Determine the (x, y) coordinate at the center of the cell enclosing the given text.  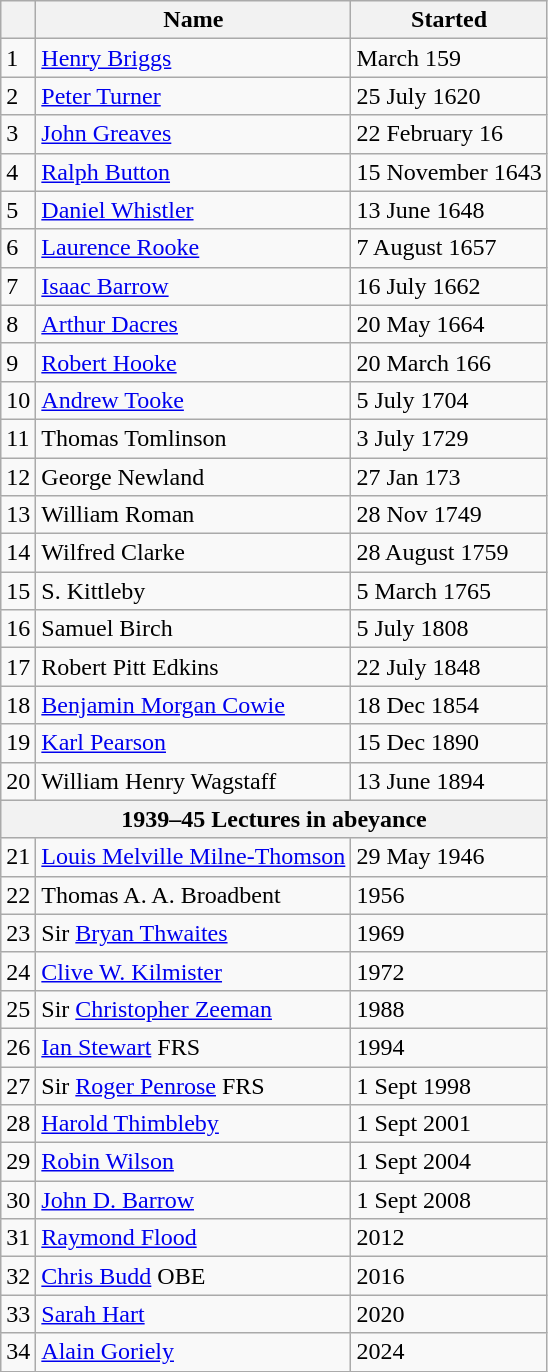
25 July 1620 (449, 96)
George Newland (194, 477)
1939–45 Lectures in abeyance (274, 819)
Louis Melville Milne-Thomson (194, 857)
8 (18, 324)
31 (18, 1238)
4 (18, 172)
Sir Christopher Zeeman (194, 1009)
25 (18, 1009)
Isaac Barrow (194, 286)
William Henry Wagstaff (194, 781)
2024 (449, 1352)
27 Jan 173 (449, 477)
1 Sept 2001 (449, 1124)
Arthur Dacres (194, 324)
5 July 1808 (449, 629)
Henry Briggs (194, 58)
5 March 1765 (449, 591)
1956 (449, 895)
24 (18, 971)
12 (18, 477)
18 (18, 705)
1988 (449, 1009)
10 (18, 400)
14 (18, 553)
Peter Turner (194, 96)
1 Sept 2008 (449, 1200)
Benjamin Morgan Cowie (194, 705)
Sir Roger Penrose FRS (194, 1085)
1 (18, 58)
March 159 (449, 58)
3 (18, 134)
1972 (449, 971)
15 Dec 1890 (449, 743)
20 March 166 (449, 362)
34 (18, 1352)
S. Kittleby (194, 591)
21 (18, 857)
William Roman (194, 515)
John D. Barrow (194, 1200)
1969 (449, 933)
1994 (449, 1047)
Clive W. Kilmister (194, 971)
Alain Goriely (194, 1352)
22 July 1848 (449, 667)
16 July 1662 (449, 286)
2020 (449, 1314)
Wilfred Clarke (194, 553)
Chris Budd OBE (194, 1276)
Andrew Tooke (194, 400)
13 June 1648 (449, 210)
5 (18, 210)
20 May 1664 (449, 324)
22 (18, 895)
7 (18, 286)
22 February 16 (449, 134)
Thomas Tomlinson (194, 438)
Name (194, 20)
1 Sept 1998 (449, 1085)
18 Dec 1854 (449, 705)
13 (18, 515)
2 (18, 96)
Robert Hooke (194, 362)
33 (18, 1314)
19 (18, 743)
11 (18, 438)
6 (18, 248)
15 (18, 591)
Robert Pitt Edkins (194, 667)
1 Sept 2004 (449, 1162)
29 (18, 1162)
32 (18, 1276)
9 (18, 362)
Laurence Rooke (194, 248)
John Greaves (194, 134)
28 Nov 1749 (449, 515)
Raymond Flood (194, 1238)
Karl Pearson (194, 743)
27 (18, 1085)
Robin Wilson (194, 1162)
13 June 1894 (449, 781)
29 May 1946 (449, 857)
5 July 1704 (449, 400)
16 (18, 629)
3 July 1729 (449, 438)
Daniel Whistler (194, 210)
Sir Bryan Thwaites (194, 933)
26 (18, 1047)
17 (18, 667)
Thomas A. A. Broadbent (194, 895)
Harold Thimbleby (194, 1124)
Ralph Button (194, 172)
Ian Stewart FRS (194, 1047)
2012 (449, 1238)
15 November 1643 (449, 172)
23 (18, 933)
7 August 1657 (449, 248)
2016 (449, 1276)
Sarah Hart (194, 1314)
28 August 1759 (449, 553)
28 (18, 1124)
Started (449, 20)
Samuel Birch (194, 629)
20 (18, 781)
30 (18, 1200)
